Identify which cell holds the provided text, then report its [X, Y] central coordinate. 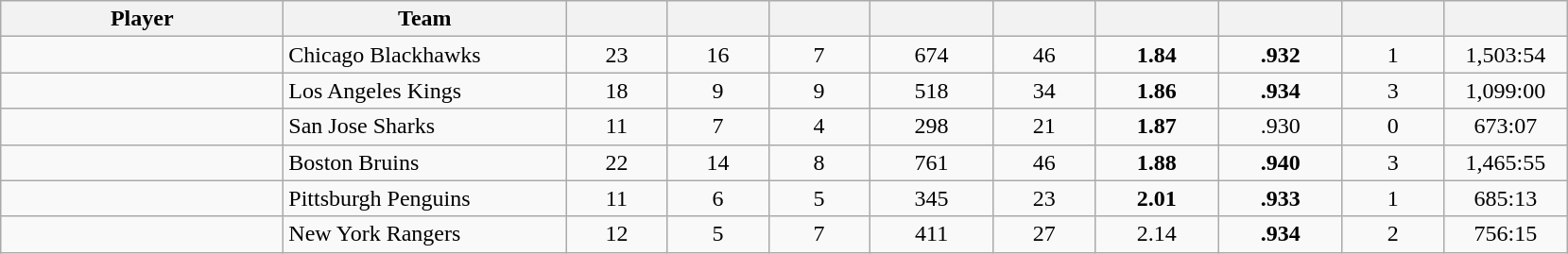
1,503:54 [1505, 55]
2.14 [1157, 234]
.932 [1280, 55]
6 [718, 198]
.940 [1280, 162]
18 [616, 91]
761 [932, 162]
756:15 [1505, 234]
345 [932, 198]
Pittsburgh Penguins [425, 198]
Los Angeles Kings [425, 91]
673:07 [1505, 127]
2.01 [1157, 198]
Player [142, 19]
1,099:00 [1505, 91]
298 [932, 127]
22 [616, 162]
Chicago Blackhawks [425, 55]
New York Rangers [425, 234]
21 [1043, 127]
518 [932, 91]
674 [932, 55]
Team [425, 19]
1,465:55 [1505, 162]
12 [616, 234]
1.88 [1157, 162]
1.84 [1157, 55]
685:13 [1505, 198]
1.87 [1157, 127]
.933 [1280, 198]
.930 [1280, 127]
27 [1043, 234]
2 [1393, 234]
1.86 [1157, 91]
4 [818, 127]
34 [1043, 91]
411 [932, 234]
16 [718, 55]
San Jose Sharks [425, 127]
8 [818, 162]
14 [718, 162]
0 [1393, 127]
Boston Bruins [425, 162]
